Scan for the cell matching the given text and deliver its (x, y) coordinate at center. 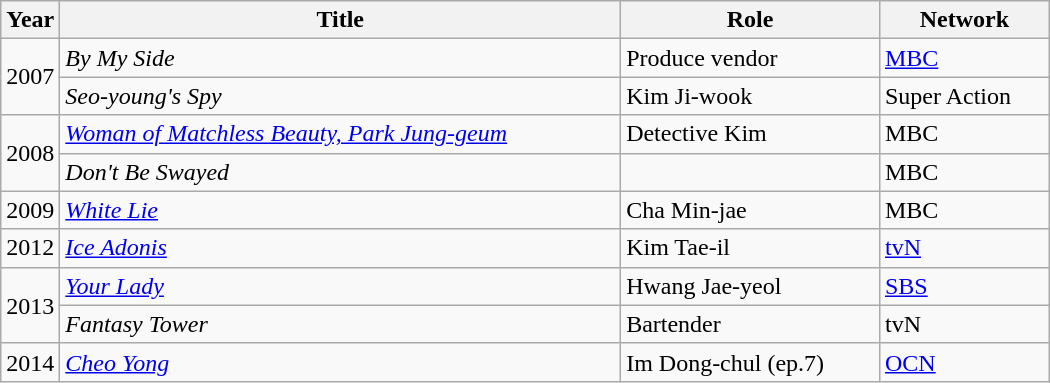
Detective Kim (750, 134)
Network (964, 20)
Kim Ji-wook (750, 96)
Seo-young's Spy (340, 96)
Year (30, 20)
2008 (30, 153)
Fantasy Tower (340, 324)
Hwang Jae-yeol (750, 286)
White Lie (340, 210)
Im Dong-chul (ep.7) (750, 362)
Role (750, 20)
Your Lady (340, 286)
Ice Adonis (340, 248)
Don't Be Swayed (340, 172)
Cha Min-jae (750, 210)
SBS (964, 286)
By My Side (340, 58)
Super Action (964, 96)
2012 (30, 248)
2014 (30, 362)
Bartender (750, 324)
2007 (30, 77)
Kim Tae-il (750, 248)
Cheo Yong (340, 362)
Title (340, 20)
Produce vendor (750, 58)
2013 (30, 305)
OCN (964, 362)
2009 (30, 210)
Woman of Matchless Beauty, Park Jung-geum (340, 134)
